Determine the [X, Y] coordinate at the center of the cell enclosing the given text.  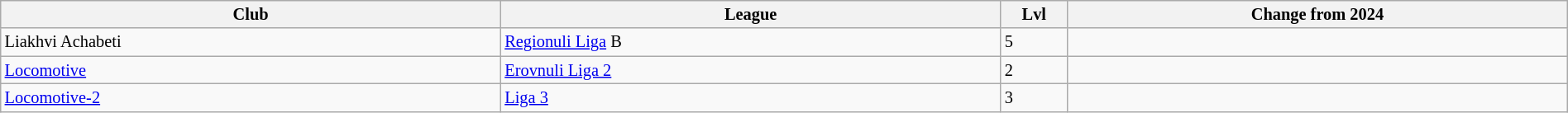
2 [1034, 70]
League [751, 14]
Liakhvi Achabeti [251, 42]
5 [1034, 42]
3 [1034, 97]
Change from 2024 [1318, 14]
Locomotive [251, 70]
Liga 3 [751, 97]
Regionuli Liga B [751, 42]
Lvl [1034, 14]
Locomotive-2 [251, 97]
Club [251, 14]
Erovnuli Liga 2 [751, 70]
